Scan for the cell matching the given text and deliver its (X, Y) coordinate at center. 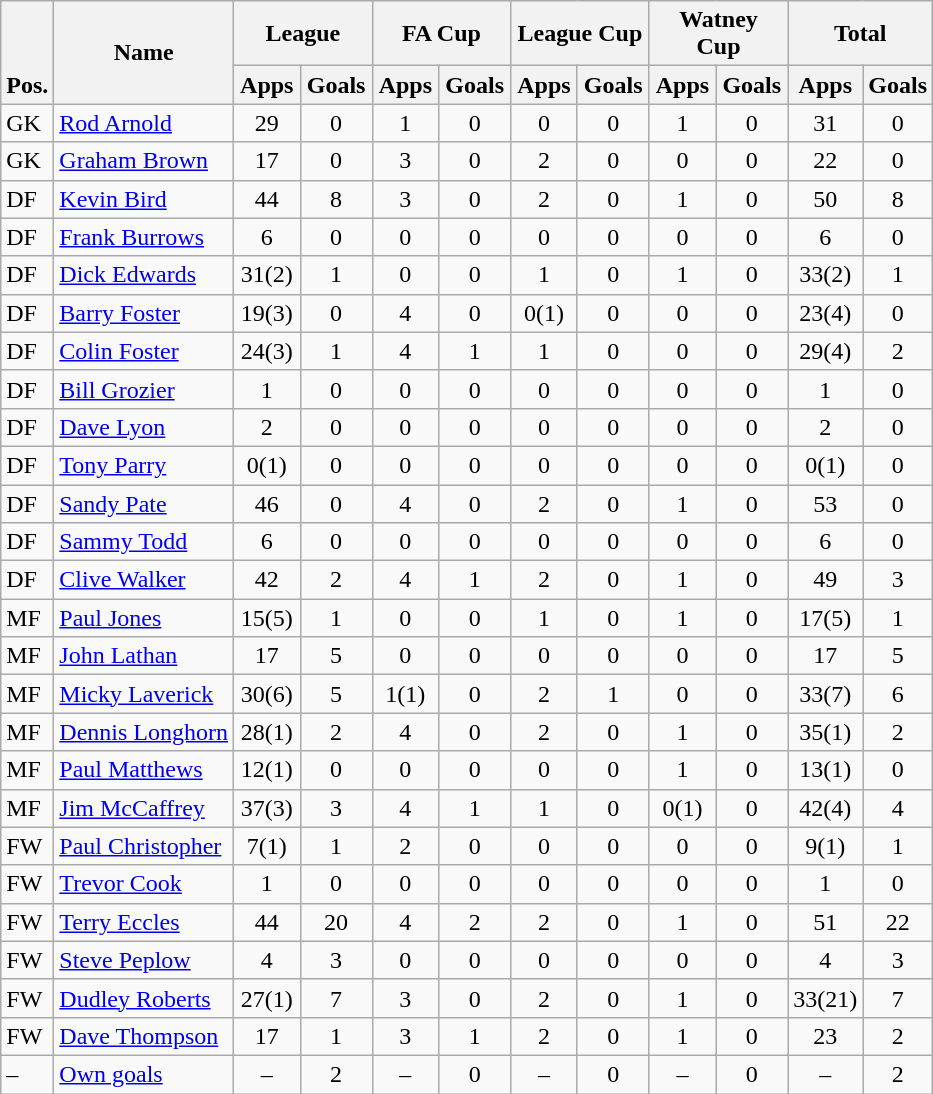
28(1) (268, 732)
9(1) (826, 846)
FA Cup (442, 34)
24(3) (268, 351)
Frank Burrows (144, 237)
League Cup (580, 34)
Pos. (28, 52)
42 (268, 580)
Micky Laverick (144, 694)
Dennis Longhorn (144, 732)
33(2) (826, 275)
Rod Arnold (144, 123)
27(1) (268, 998)
Kevin Bird (144, 199)
Dudley Roberts (144, 998)
50 (826, 199)
23 (826, 1036)
Sammy Todd (144, 542)
46 (268, 503)
33(21) (826, 998)
23(4) (826, 313)
Terry Eccles (144, 922)
12(1) (268, 770)
League (304, 34)
Steve Peplow (144, 960)
53 (826, 503)
Clive Walker (144, 580)
37(3) (268, 808)
Jim McCaffrey (144, 808)
20 (336, 922)
Dick Edwards (144, 275)
31 (826, 123)
33(7) (826, 694)
Name (144, 52)
51 (826, 922)
Barry Foster (144, 313)
Paul Jones (144, 618)
1(1) (406, 694)
42(4) (826, 808)
49 (826, 580)
Trevor Cook (144, 884)
Bill Grozier (144, 389)
Tony Parry (144, 465)
Watney Cup (718, 34)
7(1) (268, 846)
Dave Lyon (144, 427)
35(1) (826, 732)
Graham Brown (144, 161)
31(2) (268, 275)
John Lathan (144, 656)
Sandy Pate (144, 503)
29 (268, 123)
13(1) (826, 770)
30(6) (268, 694)
Paul Christopher (144, 846)
Colin Foster (144, 351)
17(5) (826, 618)
29(4) (826, 351)
Dave Thompson (144, 1036)
19(3) (268, 313)
Total (860, 34)
Paul Matthews (144, 770)
Own goals (144, 1074)
15(5) (268, 618)
